Return [x, y] of the center of cell containing provided text 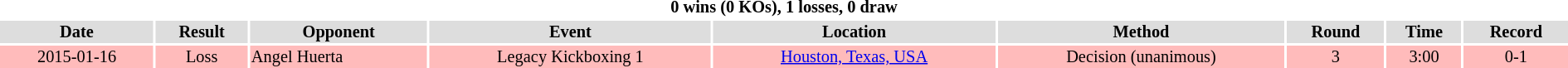
Legacy Kickboxing 1 [571, 56]
Record [1517, 32]
Event [571, 32]
Result [202, 32]
Houston, Texas, USA [855, 56]
Loss [202, 56]
Round [1336, 32]
2015-01-16 [76, 56]
Decision (unanimous) [1141, 56]
Location [855, 32]
Time [1424, 32]
Method [1141, 32]
Opponent [338, 32]
Date [76, 32]
3 [1336, 56]
3:00 [1424, 56]
0-1 [1517, 56]
Angel Huerta [338, 56]
